From the cell containing the given text, extract its center point as [X, Y] coordinate. 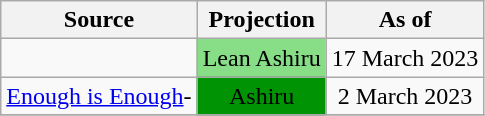
Source [99, 20]
As of [405, 20]
Projection [262, 20]
Enough is Enough- [99, 96]
Ashiru [262, 96]
17 March 2023 [405, 58]
2 March 2023 [405, 96]
Lean Ashiru [262, 58]
